Scan for the cell matching the given text and deliver its (X, Y) coordinate at center. 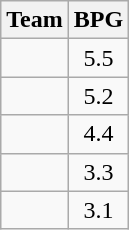
5.2 (98, 96)
Team (35, 20)
5.5 (98, 58)
3.1 (98, 210)
4.4 (98, 134)
BPG (98, 20)
3.3 (98, 172)
